Scan for the cell matching the given text and deliver its [X, Y] coordinate at center. 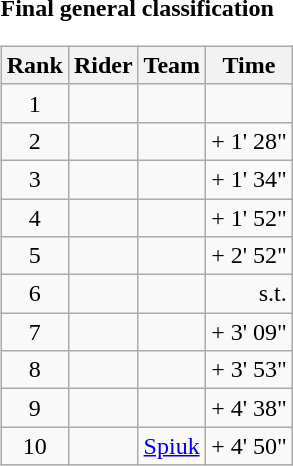
+ 4' 50" [250, 446]
5 [34, 256]
9 [34, 408]
6 [34, 294]
Team [172, 65]
Rank [34, 65]
1 [34, 103]
8 [34, 370]
2 [34, 141]
+ 1' 52" [250, 217]
Spiuk [172, 446]
10 [34, 446]
Time [250, 65]
+ 3' 09" [250, 332]
s.t. [250, 294]
+ 1' 28" [250, 141]
+ 4' 38" [250, 408]
+ 2' 52" [250, 256]
Rider [103, 65]
3 [34, 179]
4 [34, 217]
7 [34, 332]
+ 1' 34" [250, 179]
+ 3' 53" [250, 370]
